Extract the [x, y] coordinate from the center of the cell holding the provided text.  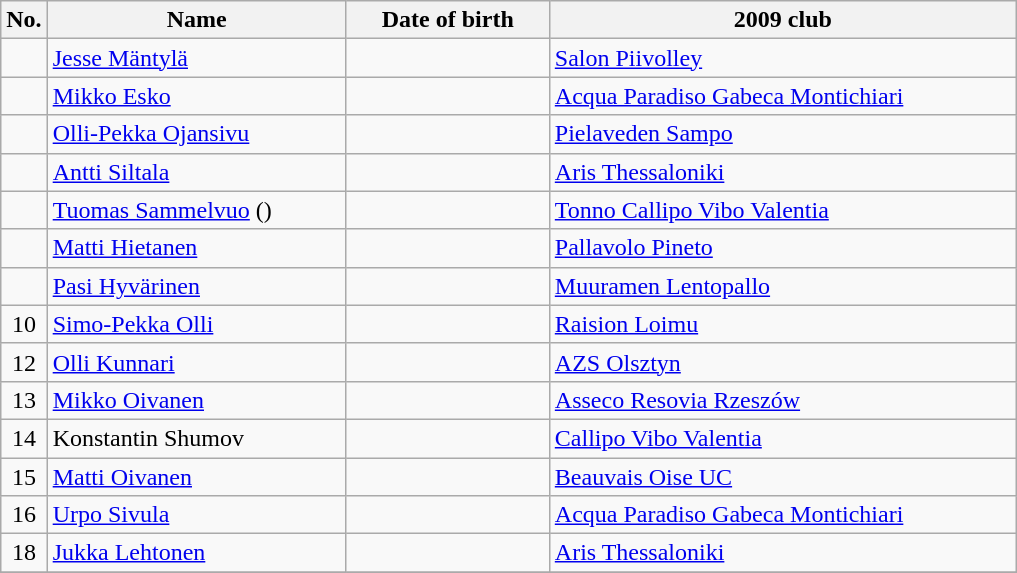
14 [24, 438]
Beauvais Oise UC [782, 477]
Raision Loimu [782, 324]
Konstantin Shumov [196, 438]
Asseco Resovia Rzeszów [782, 400]
Tuomas Sammelvuo () [196, 210]
Name [196, 20]
Jukka Lehtonen [196, 553]
Salon Piivolley [782, 58]
Matti Oivanen [196, 477]
Pallavolo Pineto [782, 248]
Olli Kunnari [196, 362]
Jesse Mäntylä [196, 58]
No. [24, 20]
Matti Hietanen [196, 248]
15 [24, 477]
13 [24, 400]
Urpo Sivula [196, 515]
Tonno Callipo Vibo Valentia [782, 210]
Muuramen Lentopallo [782, 286]
Pasi Hyvärinen [196, 286]
16 [24, 515]
AZS Olsztyn [782, 362]
Callipo Vibo Valentia [782, 438]
Pielaveden Sampo [782, 134]
Simo-Pekka Olli [196, 324]
10 [24, 324]
Olli-Pekka Ojansivu [196, 134]
18 [24, 553]
Mikko Oivanen [196, 400]
Antti Siltala [196, 172]
12 [24, 362]
Date of birth [448, 20]
2009 club [782, 20]
Mikko Esko [196, 96]
